Locate the cell with the specified text and output its (x, y) center coordinate. 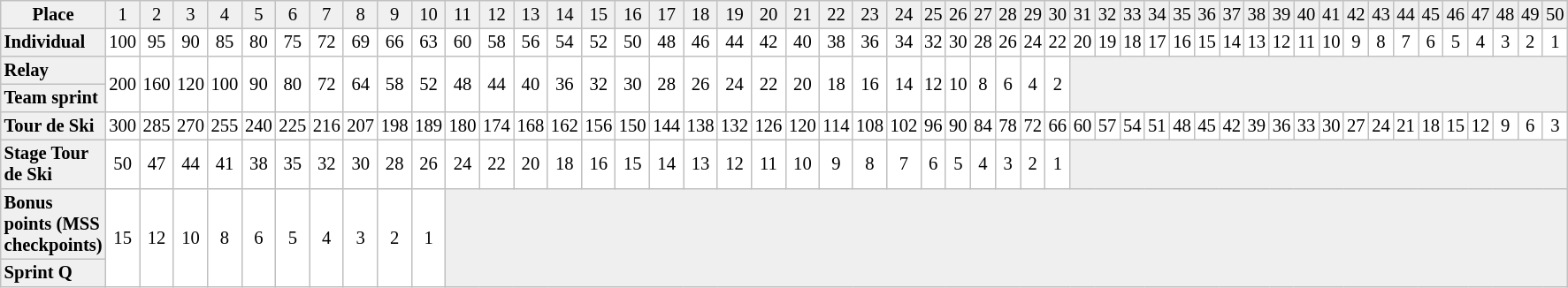
69 (360, 42)
Individual (53, 42)
114 (837, 125)
95 (157, 42)
160 (157, 85)
Stage Tour de Ski (53, 164)
Sprint Q (53, 273)
255 (225, 125)
49 (1530, 14)
25 (933, 14)
132 (734, 125)
29 (1033, 14)
57 (1107, 125)
144 (666, 125)
207 (360, 125)
102 (904, 125)
189 (428, 125)
150 (632, 125)
Team sprint (53, 98)
270 (190, 125)
75 (293, 42)
300 (122, 125)
43 (1381, 14)
198 (394, 125)
51 (1157, 125)
168 (531, 125)
37 (1232, 14)
31 (1082, 14)
84 (983, 125)
216 (326, 125)
156 (599, 125)
63 (428, 42)
78 (1008, 125)
23 (869, 14)
162 (564, 125)
Tour de Ski (53, 125)
56 (531, 42)
138 (700, 125)
Relay (53, 71)
96 (933, 125)
85 (225, 42)
225 (293, 125)
64 (360, 85)
240 (258, 125)
108 (869, 125)
285 (157, 125)
200 (122, 85)
Bonus points (MSS checkpoints) (53, 224)
180 (463, 125)
126 (769, 125)
Place (53, 14)
174 (496, 125)
